Find where the given text appears and provide that cell's center as [X, Y] coordinate. 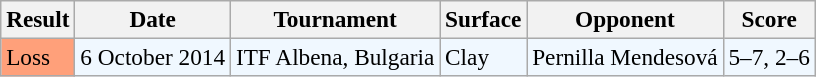
ITF Albena, Bulgaria [334, 57]
Score [769, 19]
Result [38, 19]
Loss [38, 57]
Opponent [625, 19]
Date [153, 19]
5–7, 2–6 [769, 57]
Clay [484, 57]
6 October 2014 [153, 57]
Tournament [334, 19]
Pernilla Mendesová [625, 57]
Surface [484, 19]
